Identify which cell holds the provided text, then report its [X, Y] central coordinate. 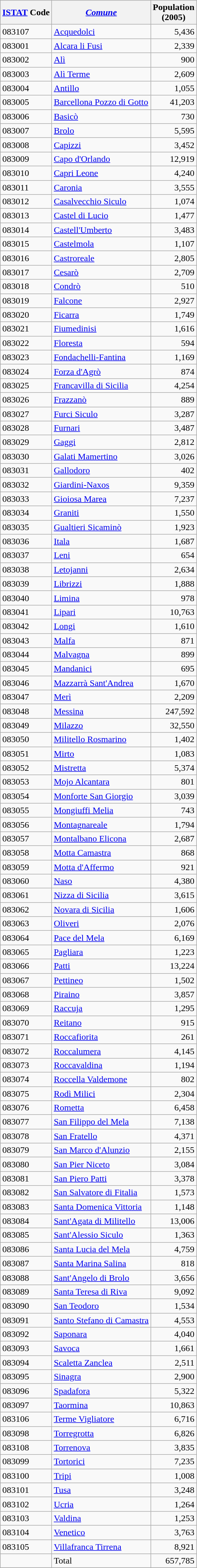
083091 [26, 1320]
7,235 [174, 1462]
1,573 [174, 1193]
2,304 [174, 1093]
083013 [26, 216]
2,511 [174, 1363]
2,634 [174, 570]
Gallodoro [101, 471]
1,502 [174, 980]
654 [174, 555]
Torrenova [101, 1447]
083004 [26, 88]
083100 [26, 1476]
2,609 [174, 74]
1,687 [174, 541]
083062 [26, 910]
083087 [26, 1263]
Sant'Alessio Siculo [101, 1235]
801 [174, 782]
1,008 [174, 1476]
083042 [26, 626]
695 [174, 669]
802 [174, 1079]
Mazzarrà Sant'Andrea [101, 683]
Tusa [101, 1490]
083092 [26, 1334]
083046 [26, 683]
3,483 [174, 230]
1,661 [174, 1349]
083021 [26, 329]
083093 [26, 1349]
594 [174, 343]
083072 [26, 1051]
San Salvatore di Fitalia [101, 1193]
083038 [26, 570]
ISTAT Code [26, 13]
083077 [26, 1122]
9,359 [174, 485]
Tripi [101, 1476]
915 [174, 1023]
1,148 [174, 1207]
Santa Domenica Vittoria [101, 1207]
083102 [26, 1504]
1,169 [174, 357]
083070 [26, 1023]
Rometta [101, 1108]
Castelmola [101, 244]
083089 [26, 1292]
Condrò [101, 286]
083040 [26, 598]
Castel di Lucio [101, 216]
3,555 [174, 187]
Malvagna [101, 655]
083079 [26, 1150]
3,615 [174, 895]
083082 [26, 1193]
083061 [26, 895]
13,006 [174, 1221]
Mirto [101, 754]
083029 [26, 442]
Castell'Umberto [101, 230]
6,169 [174, 938]
Roccafiorita [101, 1037]
Roccalumera [101, 1051]
Torregrotta [101, 1433]
083030 [26, 456]
Alcara li Fusi [101, 46]
083086 [26, 1249]
1,477 [174, 216]
Mojo Alcantara [101, 782]
083001 [26, 46]
1,253 [174, 1518]
3,026 [174, 456]
730 [174, 116]
Scaletta Zanclea [101, 1363]
083006 [26, 116]
083076 [26, 1108]
Santo Stefano di Camastra [101, 1320]
083024 [26, 371]
083015 [26, 244]
921 [174, 867]
1,749 [174, 315]
3,378 [174, 1179]
083050 [26, 740]
083055 [26, 810]
4,371 [174, 1136]
083106 [26, 1419]
1,534 [174, 1306]
083059 [26, 867]
Messina [101, 711]
083009 [26, 159]
1,616 [174, 329]
4,759 [174, 1249]
083099 [26, 1462]
Gioiosa Marea [101, 499]
083007 [26, 131]
083047 [26, 697]
Capizzi [101, 145]
083051 [26, 754]
Gualtieri Sicaminò [101, 527]
083005 [26, 102]
4,240 [174, 173]
Acquedolci [101, 32]
083054 [26, 796]
Villafranca Tirrena [101, 1546]
San Filippo del Mela [101, 1122]
1,610 [174, 626]
3,763 [174, 1532]
Giardini-Naxos [101, 485]
083048 [26, 711]
Sant'Agata di Militello [101, 1221]
Basicò [101, 116]
1,223 [174, 952]
978 [174, 598]
Santa Teresa di Riva [101, 1292]
6,458 [174, 1108]
083096 [26, 1391]
083053 [26, 782]
083060 [26, 881]
083039 [26, 584]
083101 [26, 1490]
3,487 [174, 428]
083073 [26, 1065]
874 [174, 371]
Montalbano Elicona [101, 838]
9,092 [174, 1292]
818 [174, 1263]
3,084 [174, 1164]
1,888 [174, 584]
5,595 [174, 131]
Venetico [101, 1532]
Fiumedinisi [101, 329]
Librizzi [101, 584]
402 [174, 471]
083090 [26, 1306]
083094 [26, 1363]
083037 [26, 555]
1,363 [174, 1235]
Alì [101, 60]
083002 [26, 60]
083011 [26, 187]
1,055 [174, 88]
Ucria [101, 1504]
Patti [101, 966]
Motta d'Affermo [101, 867]
3,835 [174, 1447]
3,452 [174, 145]
083095 [26, 1377]
083008 [26, 145]
083022 [26, 343]
083103 [26, 1518]
Roccella Valdemone [101, 1079]
083049 [26, 725]
083027 [26, 414]
083034 [26, 513]
Casalvecchio Siculo [101, 202]
Capri Leone [101, 173]
2,805 [174, 258]
3,857 [174, 994]
083003 [26, 74]
083014 [26, 230]
Frazzanò [101, 400]
2,687 [174, 838]
Falcone [101, 301]
1,295 [174, 1009]
Militello Rosmarino [101, 740]
4,254 [174, 385]
2,812 [174, 442]
Raccuja [101, 1009]
083098 [26, 1433]
Floresta [101, 343]
Oliveri [101, 924]
083104 [26, 1532]
083043 [26, 640]
6,716 [174, 1419]
083057 [26, 838]
Tortorici [101, 1462]
4,040 [174, 1334]
Santa Marina Salina [101, 1263]
1,074 [174, 202]
083071 [26, 1037]
083023 [26, 357]
Letojanni [101, 570]
083018 [26, 286]
5,436 [174, 32]
Pace del Mela [101, 938]
743 [174, 810]
3,039 [174, 796]
083032 [26, 485]
1,107 [174, 244]
Novara di Sicilia [101, 910]
Cesarò [101, 272]
Comune [101, 13]
Alì Terme [101, 74]
083035 [26, 527]
10,863 [174, 1405]
1,402 [174, 740]
Milazzo [101, 725]
Terme Vigliatore [101, 1419]
3,656 [174, 1277]
083010 [26, 173]
657,785 [174, 1561]
083108 [26, 1447]
Motta Camastra [101, 853]
Brolo [101, 131]
4,145 [174, 1051]
083036 [26, 541]
Pettineo [101, 980]
Castroreale [101, 258]
261 [174, 1037]
41,203 [174, 102]
2,209 [174, 697]
083107 [26, 32]
889 [174, 400]
4,380 [174, 881]
2,927 [174, 301]
3,287 [174, 414]
900 [174, 60]
Piraino [101, 994]
Barcellona Pozzo di Gotto [101, 102]
Rodì Milici [101, 1093]
Naso [101, 881]
868 [174, 853]
083069 [26, 1009]
Leni [101, 555]
083012 [26, 202]
083074 [26, 1079]
1,923 [174, 527]
083056 [26, 824]
510 [174, 286]
Galati Mamertino [101, 456]
083031 [26, 471]
Caronia [101, 187]
899 [174, 655]
083083 [26, 1207]
San Fratello [101, 1136]
083105 [26, 1546]
1,264 [174, 1504]
083085 [26, 1235]
083067 [26, 980]
12,919 [174, 159]
Antillo [101, 88]
083052 [26, 768]
Fondachelli-Fantina [101, 357]
5,322 [174, 1391]
Nizza di Sicilia [101, 895]
2,155 [174, 1150]
083097 [26, 1405]
083064 [26, 938]
2,900 [174, 1377]
Sinagra [101, 1377]
13,224 [174, 966]
083081 [26, 1179]
7,237 [174, 499]
Valdina [101, 1518]
Ficarra [101, 315]
5,374 [174, 768]
Roccavaldina [101, 1065]
Total [101, 1561]
Forza d'Agrò [101, 371]
083020 [26, 315]
083065 [26, 952]
San Teodoro [101, 1306]
083016 [26, 258]
1,606 [174, 910]
Taormina [101, 1405]
083025 [26, 385]
Population (2005) [174, 13]
083033 [26, 499]
Spadafora [101, 1391]
083026 [26, 400]
6,826 [174, 1433]
Capo d'Orlando [101, 159]
083044 [26, 655]
083063 [26, 924]
2,709 [174, 272]
Furnari [101, 428]
871 [174, 640]
Mongiuffi Melia [101, 810]
083078 [26, 1136]
Sant'Angelo di Brolo [101, 1277]
32,550 [174, 725]
083017 [26, 272]
083075 [26, 1093]
1,794 [174, 824]
Saponara [101, 1334]
1,083 [174, 754]
Mandanici [101, 669]
10,763 [174, 612]
1,194 [174, 1065]
247,592 [174, 711]
083088 [26, 1277]
Francavilla di Sicilia [101, 385]
Limina [101, 598]
083066 [26, 966]
San Marco d'Alunzio [101, 1150]
083080 [26, 1164]
Merì [101, 697]
083019 [26, 301]
083041 [26, 612]
2,076 [174, 924]
Lipari [101, 612]
Furci Siculo [101, 414]
8,921 [174, 1546]
San Piero Patti [101, 1179]
Reitano [101, 1023]
Pagliara [101, 952]
1,670 [174, 683]
San Pier Niceto [101, 1164]
4,553 [174, 1320]
Itala [101, 541]
Savoca [101, 1349]
1,550 [174, 513]
Gaggi [101, 442]
Santa Lucia del Mela [101, 1249]
083028 [26, 428]
Mistretta [101, 768]
Graniti [101, 513]
Montagnareale [101, 824]
Longi [101, 626]
Malfa [101, 640]
083045 [26, 669]
7,138 [174, 1122]
Monforte San Giorgio [101, 796]
083084 [26, 1221]
083058 [26, 853]
083068 [26, 994]
3,248 [174, 1490]
2,339 [174, 46]
